Pinpoint the cell where the given text exists, returning its (x, y) midpoint coordinate. 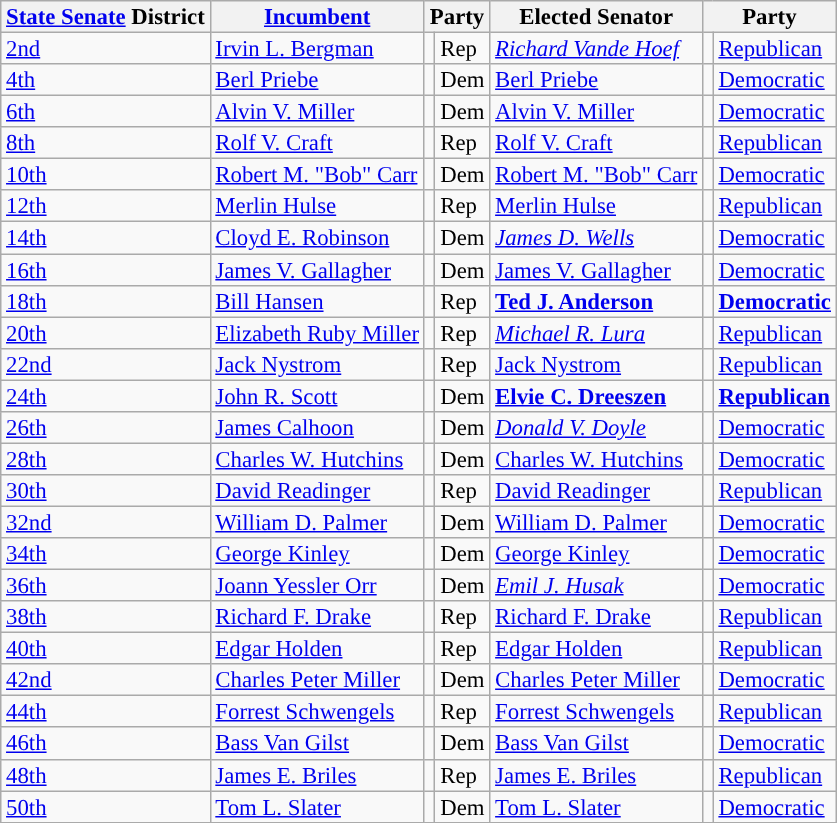
20th (106, 333)
Bill Hansen (317, 301)
6th (106, 112)
Ted J. Anderson (596, 301)
Elizabeth Ruby Miller (317, 333)
Incumbent (317, 17)
Michael R. Lura (596, 333)
2nd (106, 49)
28th (106, 459)
26th (106, 428)
State Senate District (106, 17)
42nd (106, 680)
James D. Wells (596, 238)
10th (106, 175)
34th (106, 554)
Irvin L. Bergman (317, 49)
38th (106, 617)
22nd (106, 364)
30th (106, 491)
36th (106, 586)
14th (106, 238)
32nd (106, 522)
Emil J. Husak (596, 586)
46th (106, 744)
4th (106, 80)
Elvie C. Dreeszen (596, 396)
James Calhoon (317, 428)
18th (106, 301)
Donald V. Doyle (596, 428)
12th (106, 206)
44th (106, 712)
50th (106, 807)
48th (106, 775)
Cloyd E. Robinson (317, 238)
16th (106, 270)
8th (106, 143)
24th (106, 396)
Richard Vande Hoef (596, 49)
Joann Yessler Orr (317, 586)
John R. Scott (317, 396)
Elected Senator (596, 17)
40th (106, 649)
